Identify which cell holds the provided text, then report its [x, y] central coordinate. 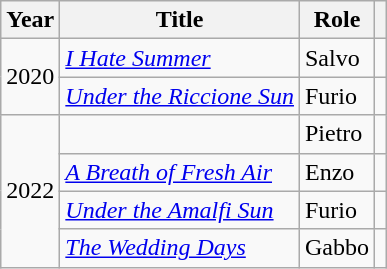
Pietro [336, 134]
Under the Riccione Sun [180, 96]
Gabbo [336, 248]
Role [336, 20]
I Hate Summer [180, 58]
A Breath of Fresh Air [180, 172]
2022 [30, 191]
Enzo [336, 172]
2020 [30, 77]
Under the Amalfi Sun [180, 210]
The Wedding Days [180, 248]
Year [30, 20]
Salvo [336, 58]
Title [180, 20]
